Return the [x, y] coordinate for the center point of the cell that contains the specified text.  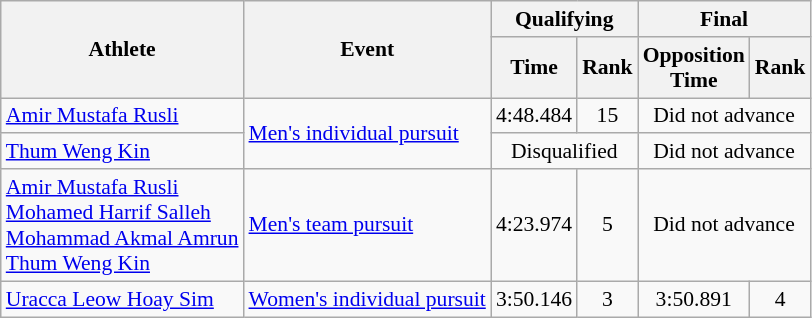
Qualifying [564, 19]
3:50.146 [534, 299]
Final [724, 19]
3:50.891 [694, 299]
Uracca Leow Hoay Sim [122, 299]
OppositionTime [694, 68]
Men's individual pursuit [368, 134]
Women's individual pursuit [368, 299]
Thum Weng Kin [122, 152]
Amir Mustafa RusliMohamed Harrif SallehMohammad Akmal AmrunThum Weng Kin [122, 225]
15 [608, 116]
Event [368, 50]
Men's team pursuit [368, 225]
4:23.974 [534, 225]
Time [534, 68]
Amir Mustafa Rusli [122, 116]
4:48.484 [534, 116]
3 [608, 299]
Athlete [122, 50]
Disqualified [564, 152]
5 [608, 225]
4 [780, 299]
